Scan for the cell matching the given text and deliver its (X, Y) coordinate at center. 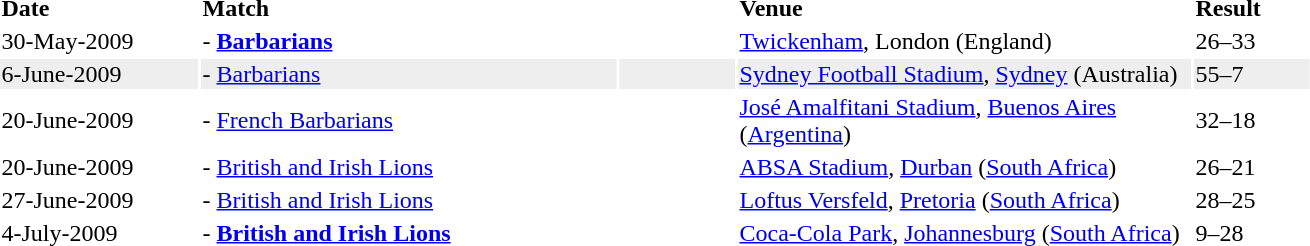
26–21 (1252, 167)
28–25 (1252, 200)
26–33 (1252, 41)
30-May-2009 (99, 41)
27-June-2009 (99, 200)
6-June-2009 (99, 74)
Twickenham, London (England) (964, 41)
Loftus Versfeld, Pretoria (South Africa) (964, 200)
José Amalfitani Stadium, Buenos Aires (Argentina) (964, 120)
ABSA Stadium, Durban (South Africa) (964, 167)
55–7 (1252, 74)
Sydney Football Stadium, Sydney (Australia) (964, 74)
- French Barbarians (409, 120)
32–18 (1252, 120)
